Scan for the cell matching the given text and deliver its (x, y) coordinate at center. 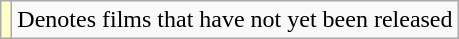
Denotes films that have not yet been released (235, 20)
